For the text-containing cell, return its midpoint in [X, Y] coordinate format. 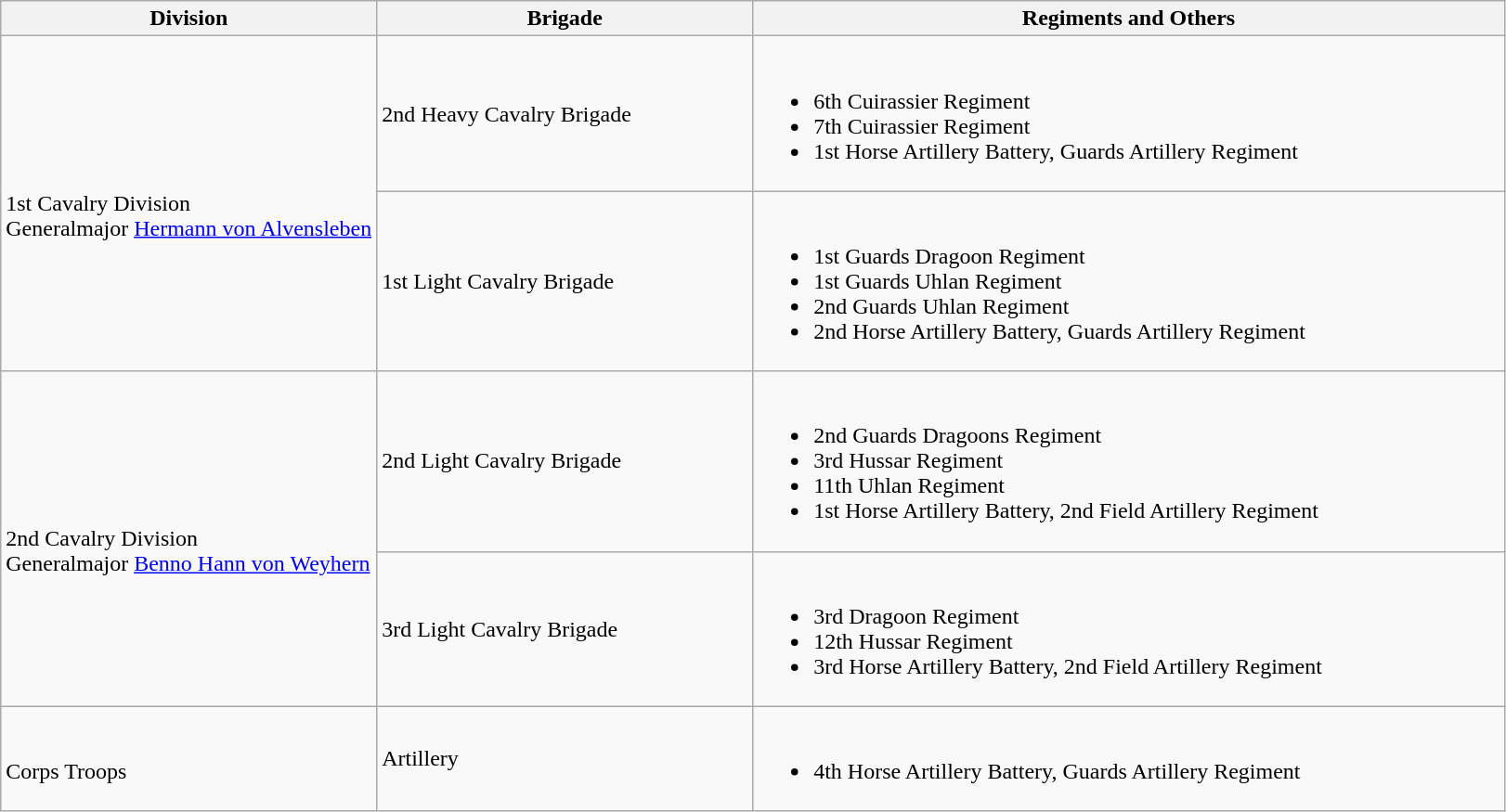
3rd Dragoon Regiment12th Hussar Regiment3rd Horse Artillery Battery, 2nd Field Artillery Regiment [1129, 629]
2nd Cavalry Division Generalmajor Benno Hann von Weyhern [189, 538]
Division [189, 19]
Corps Troops [189, 759]
Artillery [565, 759]
2nd Light Cavalry Brigade [565, 461]
2nd Guards Dragoons Regiment3rd Hussar Regiment11th Uhlan Regiment1st Horse Artillery Battery, 2nd Field Artillery Regiment [1129, 461]
6th Cuirassier Regiment7th Cuirassier Regiment1st Horse Artillery Battery, Guards Artillery Regiment [1129, 113]
3rd Light Cavalry Brigade [565, 629]
Brigade [565, 19]
4th Horse Artillery Battery, Guards Artillery Regiment [1129, 759]
1st Guards Dragoon Regiment1st Guards Uhlan Regiment2nd Guards Uhlan Regiment2nd Horse Artillery Battery, Guards Artillery Regiment [1129, 281]
Regiments and Others [1129, 19]
2nd Heavy Cavalry Brigade [565, 113]
1st Light Cavalry Brigade [565, 281]
1st Cavalry Division Generalmajor Hermann von Alvensleben [189, 204]
